Locate the cell with the specified text and output its (x, y) center coordinate. 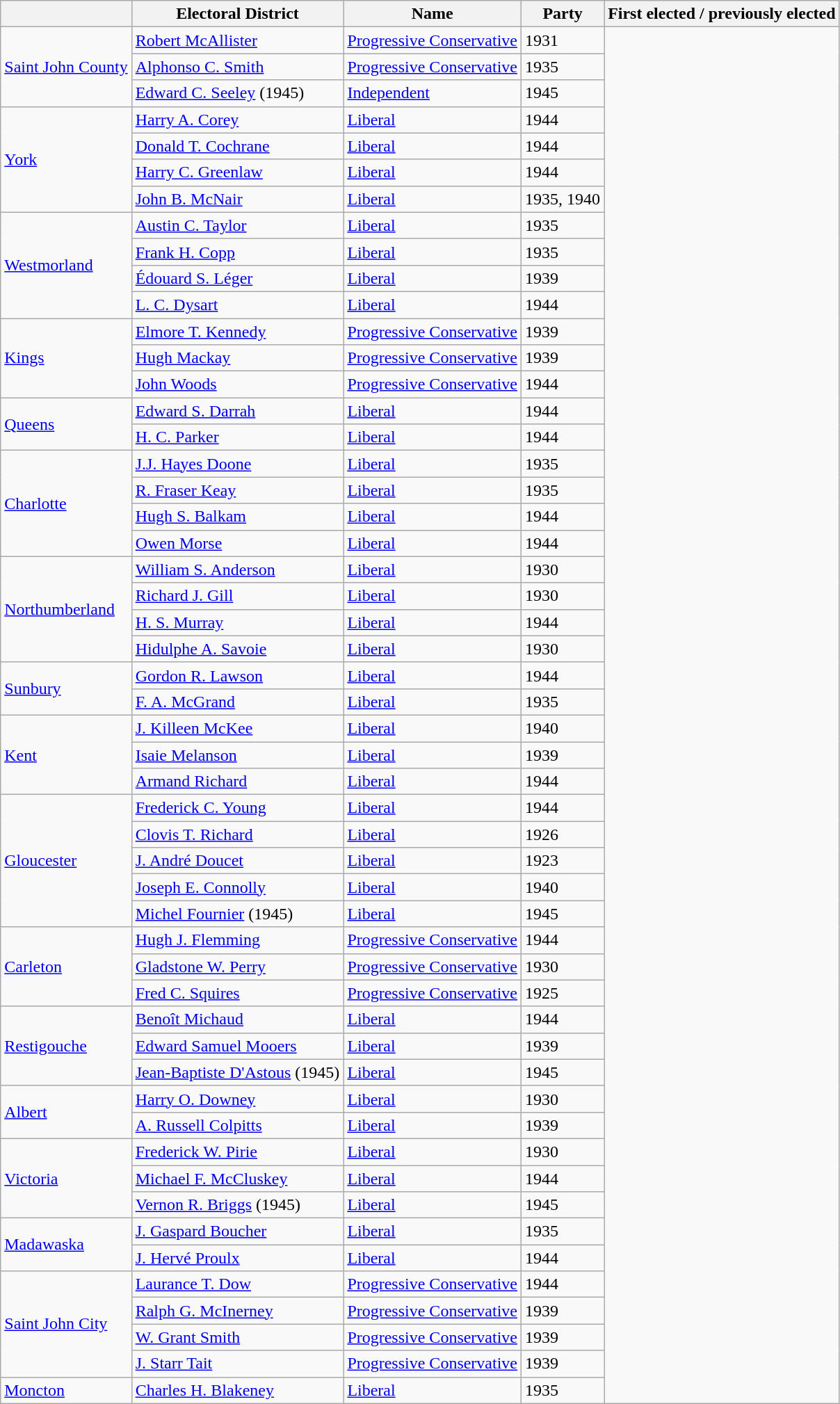
Owen Morse (238, 543)
Laurance T. Dow (238, 1284)
Edward C. Seeley (1945) (238, 93)
Queens (66, 424)
Hugh S. Balkam (238, 517)
J. André Doucet (238, 861)
Party (563, 14)
Edward Samuel Mooers (238, 1046)
Jean-Baptiste D'Astous (1945) (238, 1072)
York (66, 159)
Kings (66, 358)
L. C. Dysart (238, 305)
A. Russell Colpitts (238, 1125)
Ralph G. McInerney (238, 1311)
John B. McNair (238, 199)
Harry A. Corey (238, 120)
R. Fraser Keay (238, 490)
1931 (563, 40)
Clovis T. Richard (238, 834)
Frederick C. Young (238, 808)
Gladstone W. Perry (238, 967)
Sunbury (66, 688)
J. Killeen McKee (238, 728)
Isaie Melanson (238, 755)
John Woods (238, 385)
Saint John County (66, 67)
Alphonso C. Smith (238, 67)
Frederick W. Pirie (238, 1152)
Hidulphe A. Savoie (238, 649)
J. Gaspard Boucher (238, 1232)
H. S. Murray (238, 622)
Michael F. McCluskey (238, 1179)
Saint John City (66, 1324)
Édouard S. Léger (238, 278)
First elected / previously elected (722, 14)
J.J. Hayes Doone (238, 464)
Hugh Mackay (238, 358)
Frank H. Copp (238, 252)
W. Grant Smith (238, 1337)
Michel Fournier (1945) (238, 914)
Benoît Michaud (238, 1019)
Electoral District (238, 14)
Harry O. Downey (238, 1099)
Hugh J. Flemming (238, 940)
Albert (66, 1112)
1925 (563, 993)
Donald T. Cochrane (238, 146)
Robert McAllister (238, 40)
H. C. Parker (238, 437)
Harry C. Greenlaw (238, 172)
Vernon R. Briggs (1945) (238, 1205)
Gloucester (66, 861)
J. Hervé Proulx (238, 1258)
Kent (66, 755)
Austin C. Taylor (238, 225)
Madawaska (66, 1245)
F. A. McGrand (238, 702)
1935, 1940 (563, 199)
Armand Richard (238, 782)
Victoria (66, 1178)
Richard J. Gill (238, 596)
Fred C. Squires (238, 993)
Westmorland (66, 265)
J. Starr Tait (238, 1364)
Name (433, 14)
Gordon R. Lawson (238, 675)
Moncton (66, 1390)
Joseph E. Connolly (238, 887)
William S. Anderson (238, 570)
Restigouche (66, 1046)
Edward S. Darrah (238, 411)
Elmore T. Kennedy (238, 332)
Independent (433, 93)
Northumberland (66, 609)
Charlotte (66, 503)
Carleton (66, 967)
1926 (563, 834)
Charles H. Blakeney (238, 1390)
1923 (563, 861)
